Find where the given text appears and provide that cell's center as (x, y) coordinate. 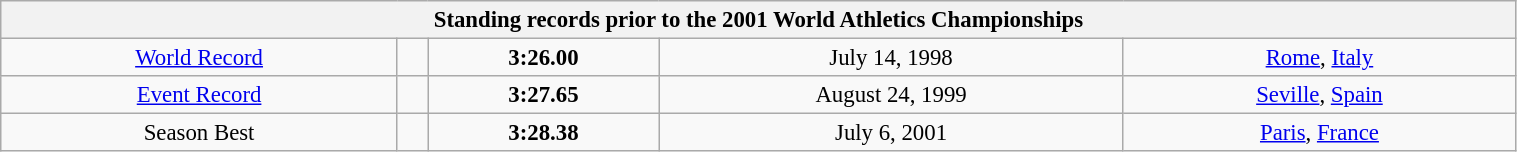
August 24, 1999 (891, 95)
Season Best (200, 133)
3:28.38 (544, 133)
Rome, Italy (1320, 58)
Standing records prior to the 2001 World Athletics Championships (758, 20)
3:26.00 (544, 58)
World Record (200, 58)
3:27.65 (544, 95)
July 14, 1998 (891, 58)
Seville, Spain (1320, 95)
Paris, France (1320, 133)
July 6, 2001 (891, 133)
Event Record (200, 95)
